Extract the [X, Y] coordinate from the center of the cell holding the provided text.  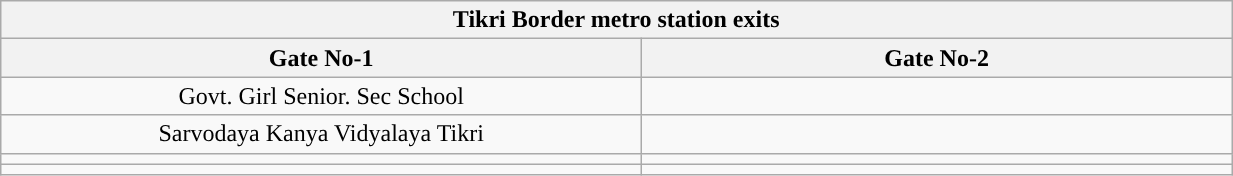
Tikri Border metro station exits [616, 20]
Gate No-1 [322, 58]
Gate No-2 [937, 58]
Sarvodaya Kanya Vidyalaya Tikri [322, 134]
Govt. Girl Senior. Sec School [322, 96]
